Determine the [X, Y] coordinate at the center of the cell enclosing the given text.  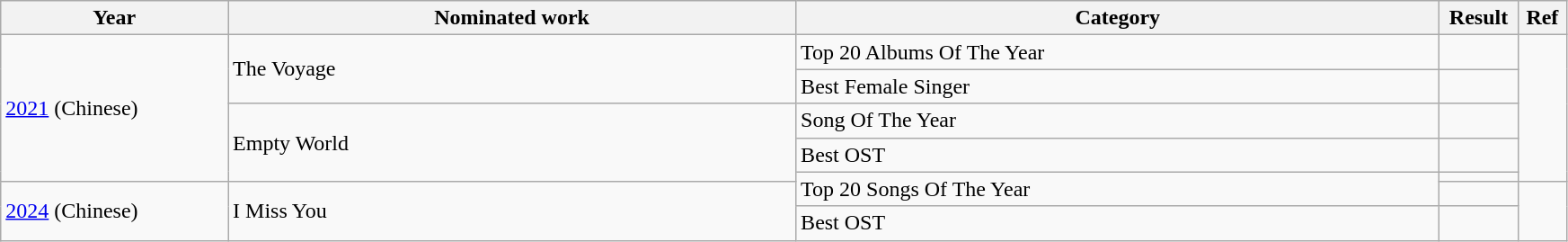
The Voyage [512, 69]
Best Female Singer [1118, 86]
Top 20 Songs Of The Year [1118, 189]
2024 (Chinese) [115, 211]
2021 (Chinese) [115, 108]
Nominated work [512, 18]
I Miss You [512, 211]
Ref [1542, 18]
Song Of The Year [1118, 121]
Empty World [512, 142]
Top 20 Albums Of The Year [1118, 52]
Category [1118, 18]
Result [1479, 18]
Year [115, 18]
